Return the (x, y) coordinate for the center point of the cell that contains the specified text.  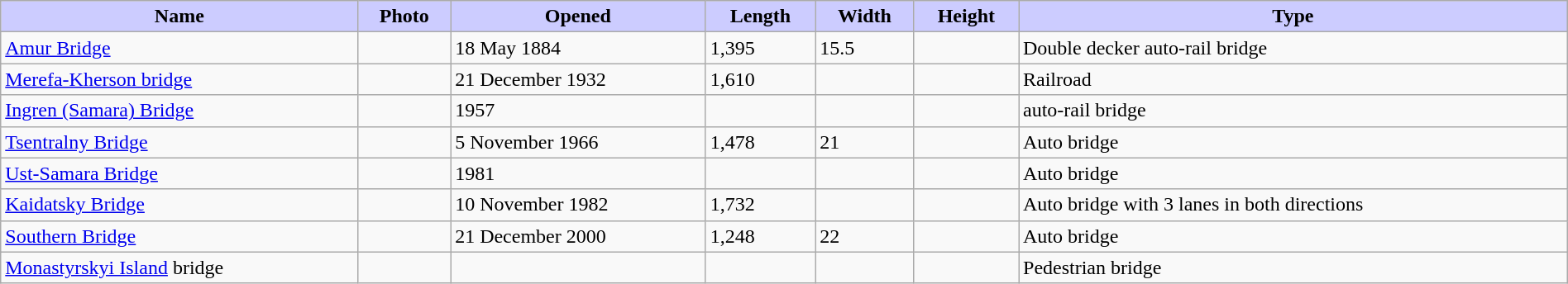
Auto bridge with 3 lanes in both directions (1293, 205)
15.5 (865, 48)
Kaidatsky Bridge (179, 205)
Southern Bridge (179, 236)
5 November 1966 (579, 142)
18 May 1884 (579, 48)
Ingren (Samara) Bridge (179, 111)
Height (966, 17)
Length (761, 17)
Ust-Samara Bridge (179, 173)
1981 (579, 173)
22 (865, 236)
Monastyrskyi Island bridge (179, 267)
Photo (404, 17)
10 November 1982 (579, 205)
Double decker auto-rail bridge (1293, 48)
Pedestrian bridge (1293, 267)
1,610 (761, 79)
Name (179, 17)
21 December 2000 (579, 236)
Width (865, 17)
1,732 (761, 205)
1,395 (761, 48)
21 December 1932 (579, 79)
Merefa-Kherson bridge (179, 79)
21 (865, 142)
Railroad (1293, 79)
Amur Bridge (179, 48)
auto-rail bridge (1293, 111)
Opened (579, 17)
1,478 (761, 142)
Type (1293, 17)
Tsentralny Bridge (179, 142)
1957 (579, 111)
1,248 (761, 236)
